From the cell containing the given text, extract its center point as [X, Y] coordinate. 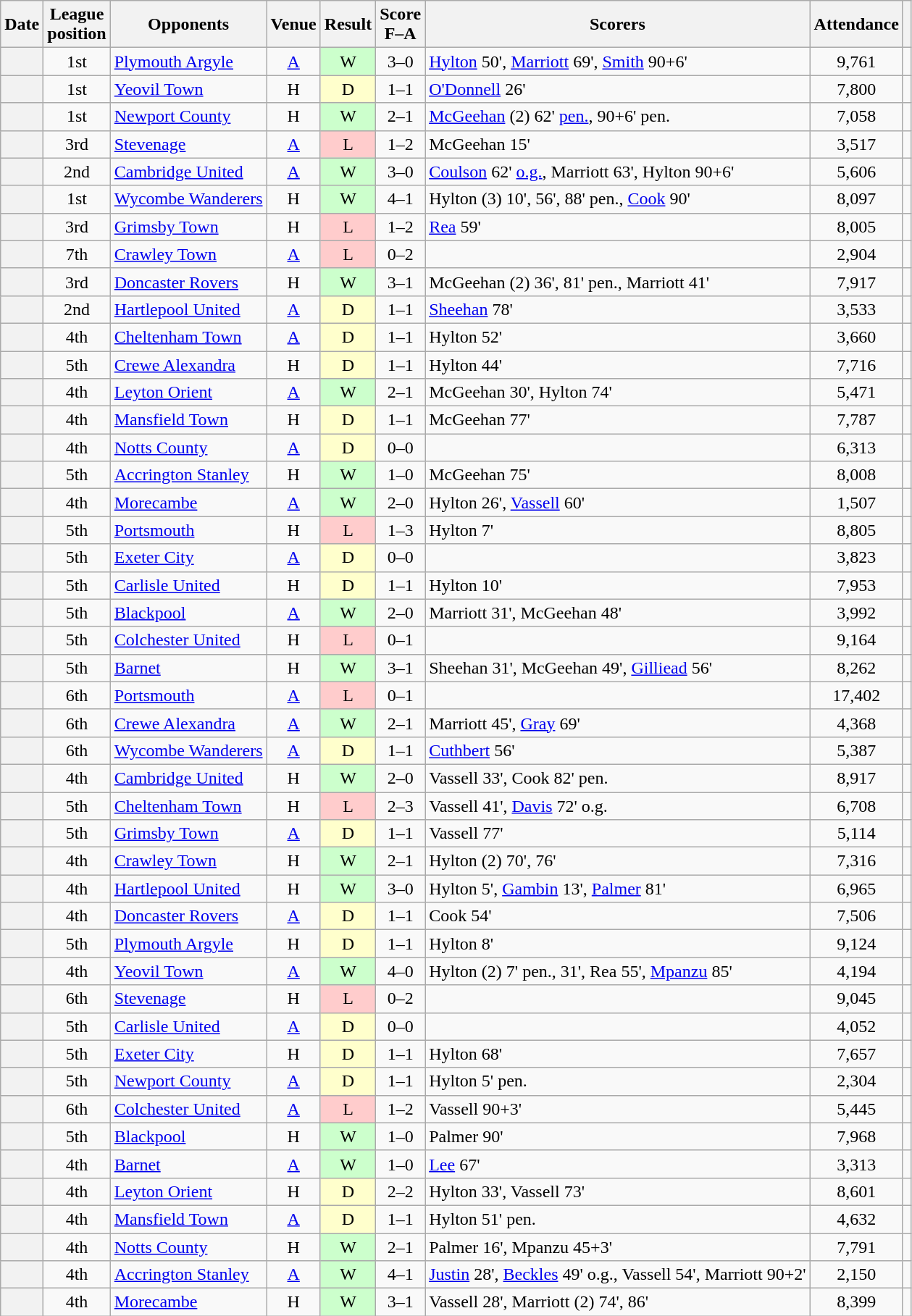
Attendance [856, 25]
Vassell 41', Davis 72' o.g. [617, 806]
4,368 [856, 723]
Hylton 50', Marriott 69', Smith 90+6' [617, 62]
Vassell 90+3' [617, 1109]
ScoreF–A [401, 25]
9,045 [856, 999]
8,805 [856, 530]
Coulson 62' o.g., Marriott 63', Hylton 90+6' [617, 172]
8,917 [856, 778]
3,533 [856, 309]
Palmer 90' [617, 1136]
6,313 [856, 448]
3,660 [856, 337]
1,507 [856, 503]
7,657 [856, 1054]
1–3 [401, 530]
Hylton 5', Gambin 13', Palmer 81' [617, 889]
Palmer 16', Mpanzu 45+3' [617, 1246]
Scorers [617, 25]
Hylton 33', Vassell 73' [617, 1191]
6,965 [856, 889]
Hylton (2) 70', 76' [617, 861]
2,304 [856, 1081]
5,606 [856, 172]
Cuthbert 56' [617, 750]
Vassell 77' [617, 834]
8,399 [856, 1302]
McGeehan (2) 36', 81' pen., Marriott 41' [617, 282]
3,992 [856, 613]
Sheehan 31', McGeehan 49', Gilliead 56' [617, 668]
McGeehan 75' [617, 475]
7,506 [856, 916]
2,904 [856, 254]
McGeehan 30', Hylton 74' [617, 393]
2–3 [401, 806]
Rea 59' [617, 227]
Date [22, 25]
7,316 [856, 861]
O'Donnell 26' [617, 89]
7,716 [856, 364]
3,313 [856, 1164]
Leagueposition [77, 25]
Hylton 68' [617, 1054]
5,387 [856, 750]
7,791 [856, 1246]
5,471 [856, 393]
7,800 [856, 89]
Justin 28', Beckles 49' o.g., Vassell 54', Marriott 90+2' [617, 1275]
McGeehan 77' [617, 420]
7th [77, 254]
McGeehan 15' [617, 144]
Vassell 33', Cook 82' pen. [617, 778]
7,787 [856, 420]
McGeehan (2) 62' pen., 90+6' pen. [617, 117]
Lee 67' [617, 1164]
6,708 [856, 806]
2–2 [401, 1191]
Hylton (3) 10', 56', 88' pen., Cook 90' [617, 199]
7,953 [856, 585]
Marriott 31', McGeehan 48' [617, 613]
Result [348, 25]
Hylton 8' [617, 944]
Cook 54' [617, 916]
4,052 [856, 1026]
7,058 [856, 117]
5,114 [856, 834]
7,917 [856, 282]
9,164 [856, 640]
7,968 [856, 1136]
3,517 [856, 144]
8,097 [856, 199]
Hylton 44' [617, 364]
5,445 [856, 1109]
Hylton 26', Vassell 60' [617, 503]
9,124 [856, 944]
Hylton 5' pen. [617, 1081]
4–0 [401, 971]
8,262 [856, 668]
Hylton 10' [617, 585]
8,601 [856, 1191]
Hylton (2) 7' pen., 31', Rea 55', Mpanzu 85' [617, 971]
8,008 [856, 475]
Vassell 28', Marriott (2) 74', 86' [617, 1302]
4,632 [856, 1219]
8,005 [856, 227]
3,823 [856, 558]
Sheehan 78' [617, 309]
Venue [293, 25]
Hylton 7' [617, 530]
9,761 [856, 62]
Marriott 45', Gray 69' [617, 723]
Hylton 51' pen. [617, 1219]
17,402 [856, 695]
Hylton 52' [617, 337]
4,194 [856, 971]
Opponents [188, 25]
2,150 [856, 1275]
